From the cell containing the given text, extract its center point as (X, Y) coordinate. 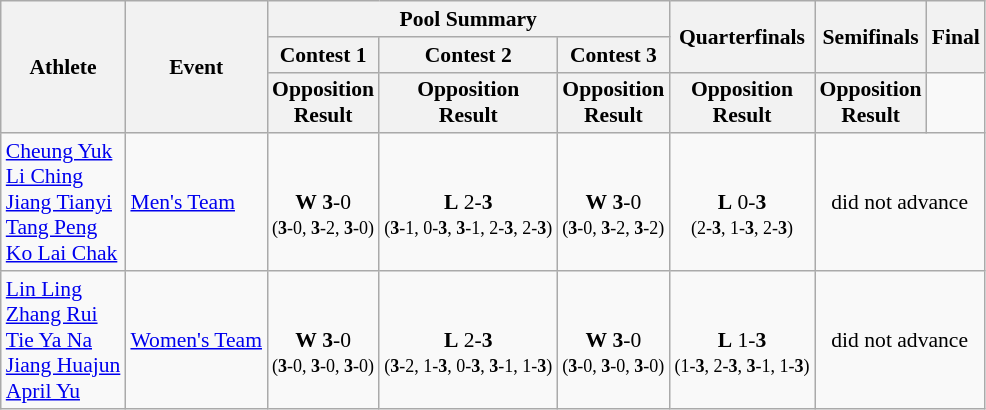
Contest 3 (613, 55)
L 2-3(3-2, 1-3, 0-3, 3-1, 1-3) (468, 340)
Athlete (64, 67)
Final (956, 36)
Lin LingZhang RuiTie Ya NaJiang HuajunApril Yu (64, 340)
Quarterfinals (742, 36)
Women's Team (196, 340)
Semifinals (871, 36)
L 0-3(2-3, 1-3, 2-3) (742, 203)
L 1-3(1-3, 2-3, 3-1, 1-3) (742, 340)
L 2-3(3-1, 0-3, 3-1, 2-3, 2-3) (468, 203)
W 3-0(3-0, 3-2, 3-0) (323, 203)
W 3-0(3-0, 3-2, 3-2) (613, 203)
Men's Team (196, 203)
Cheung YukLi ChingJiang TianyiTang PengKo Lai Chak (64, 203)
Pool Summary (468, 19)
Contest 1 (323, 55)
Contest 2 (468, 55)
Event (196, 67)
